Provide the [x, y] coordinate of the cell's center where the given text is located.  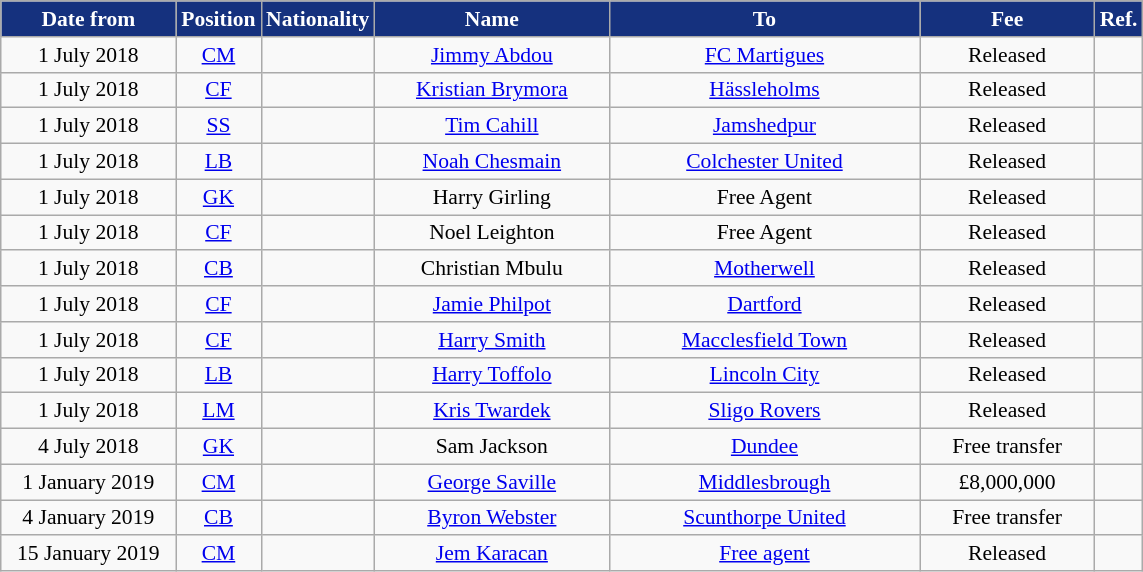
Position [218, 19]
Colchester United [764, 162]
Nationality [318, 19]
Noel Leighton [492, 233]
Jimmy Abdou [492, 55]
Macclesfield Town [764, 340]
Fee [1008, 19]
Dundee [764, 447]
Scunthorpe United [764, 518]
1 January 2019 [88, 482]
Harry Girling [492, 197]
LM [218, 411]
Dartford [764, 304]
Sligo Rovers [764, 411]
SS [218, 126]
Jem Karacan [492, 554]
4 January 2019 [88, 518]
Jamie Philpot [492, 304]
Tim Cahill [492, 126]
Middlesbrough [764, 482]
15 January 2019 [88, 554]
Harry Toffolo [492, 375]
Jamshedpur [764, 126]
Hässleholms [764, 90]
Name [492, 19]
Lincoln City [764, 375]
To [764, 19]
Date from [88, 19]
Kris Twardek [492, 411]
Christian Mbulu [492, 269]
Motherwell [764, 269]
FC Martigues [764, 55]
George Saville [492, 482]
Byron Webster [492, 518]
£8,000,000 [1008, 482]
Harry Smith [492, 340]
Kristian Brymora [492, 90]
Ref. [1119, 19]
Free agent [764, 554]
4 July 2018 [88, 447]
Noah Chesmain [492, 162]
Sam Jackson [492, 447]
